Detect which cell encompasses the target text, then output its [x, y] center coordinate. 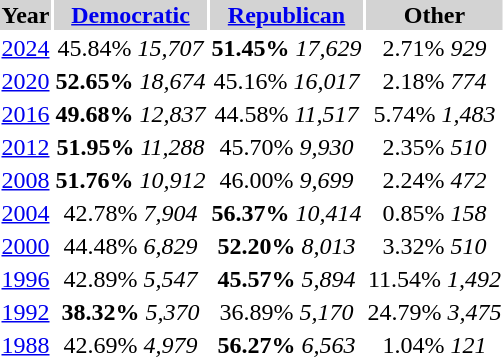
45.57% 5,894 [286, 279]
45.16% 16,017 [286, 81]
51.95% 11,288 [130, 147]
Other [434, 15]
44.48% 6,829 [130, 246]
2000 [26, 246]
1996 [26, 279]
38.32% 5,370 [130, 312]
42.78% 7,904 [130, 213]
2.18% 774 [434, 81]
11.54% 1,492 [434, 279]
Year [26, 15]
44.58% 11,517 [286, 114]
52.20% 8,013 [286, 246]
2.35% 510 [434, 147]
45.70% 9,930 [286, 147]
24.79% 3,475 [434, 312]
2.71% 929 [434, 48]
0.85% 158 [434, 213]
Democratic [130, 15]
46.00% 9,699 [286, 180]
2024 [26, 48]
1992 [26, 312]
5.74% 1,483 [434, 114]
2004 [26, 213]
2.24% 472 [434, 180]
Republican [286, 15]
2008 [26, 180]
45.84% 15,707 [130, 48]
52.65% 18,674 [130, 81]
49.68% 12,837 [130, 114]
51.45% 17,629 [286, 48]
2012 [26, 147]
2020 [26, 81]
51.76% 10,912 [130, 180]
36.89% 5,170 [286, 312]
42.89% 5,547 [130, 279]
3.32% 510 [434, 246]
2016 [26, 114]
56.37% 10,414 [286, 213]
